Pinpoint the cell where the given text exists, returning its (X, Y) midpoint coordinate. 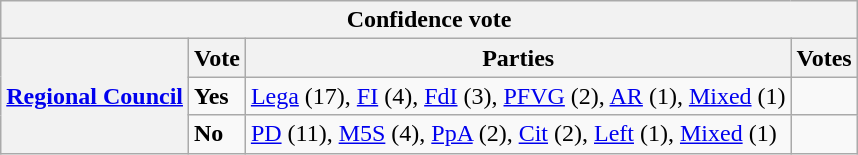
Regional Council (95, 96)
Lega (17), FI (4), FdI (3), PFVG (2), AR (1), Mixed (1) (518, 96)
PD (11), M5S (4), PpA (2), Cit (2), Left (1), Mixed (1) (518, 134)
No (218, 134)
Parties (518, 58)
Vote (218, 58)
Votes (824, 58)
Confidence vote (429, 20)
Yes (218, 96)
